Return the (x, y) coordinate for the center point of the cell that contains the specified text.  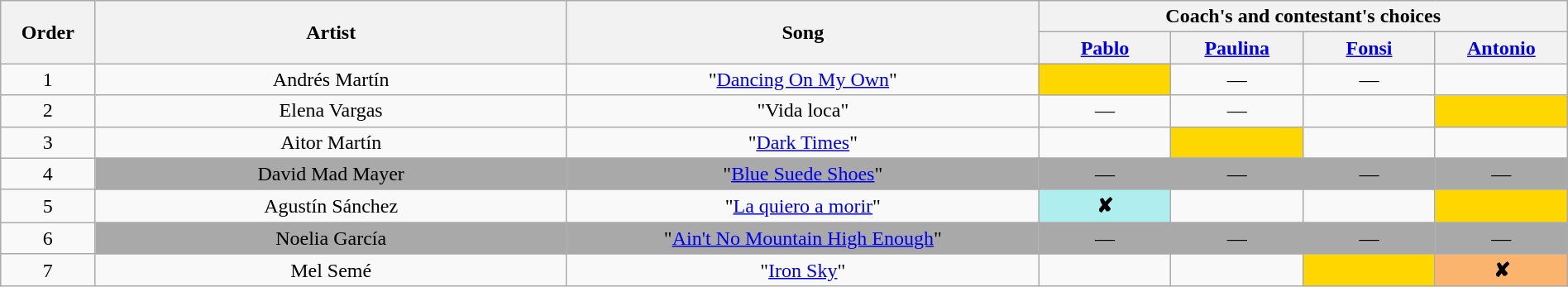
Elena Vargas (331, 111)
Artist (331, 32)
"Dark Times" (802, 142)
"Ain't No Mountain High Enough" (802, 238)
Aitor Martín (331, 142)
7 (48, 270)
Antonio (1501, 48)
3 (48, 142)
Paulina (1237, 48)
Fonsi (1370, 48)
"Iron Sky" (802, 270)
Agustín Sánchez (331, 206)
5 (48, 206)
2 (48, 111)
Andrés Martín (331, 79)
6 (48, 238)
Coach's and contestant's choices (1303, 17)
"Dancing On My Own" (802, 79)
"La quiero a morir" (802, 206)
David Mad Mayer (331, 174)
Mel Semé (331, 270)
"Blue Suede Shoes" (802, 174)
Pablo (1105, 48)
"Vida loca" (802, 111)
Order (48, 32)
1 (48, 79)
Noelia García (331, 238)
Song (802, 32)
4 (48, 174)
